From the cell containing the given text, extract its center point as [x, y] coordinate. 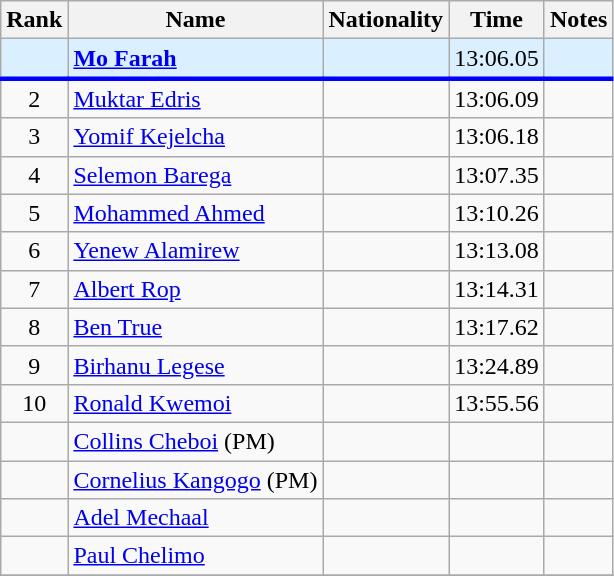
13:13.08 [497, 251]
10 [34, 403]
13:14.31 [497, 289]
Albert Rop [196, 289]
Collins Cheboi (PM) [196, 441]
13:07.35 [497, 175]
Ben True [196, 327]
Mohammed Ahmed [196, 213]
Birhanu Legese [196, 365]
Nationality [386, 20]
8 [34, 327]
Notes [578, 20]
Muktar Edris [196, 98]
Adel Mechaal [196, 518]
Yenew Alamirew [196, 251]
4 [34, 175]
7 [34, 289]
Yomif Kejelcha [196, 137]
Cornelius Kangogo (PM) [196, 479]
3 [34, 137]
2 [34, 98]
Selemon Barega [196, 175]
Time [497, 20]
13:55.56 [497, 403]
Rank [34, 20]
Name [196, 20]
13:06.09 [497, 98]
6 [34, 251]
13:06.18 [497, 137]
Mo Farah [196, 59]
13:10.26 [497, 213]
Ronald Kwemoi [196, 403]
9 [34, 365]
Paul Chelimo [196, 556]
13:17.62 [497, 327]
13:24.89 [497, 365]
13:06.05 [497, 59]
5 [34, 213]
